Pinpoint the cell where the given text exists, returning its [x, y] midpoint coordinate. 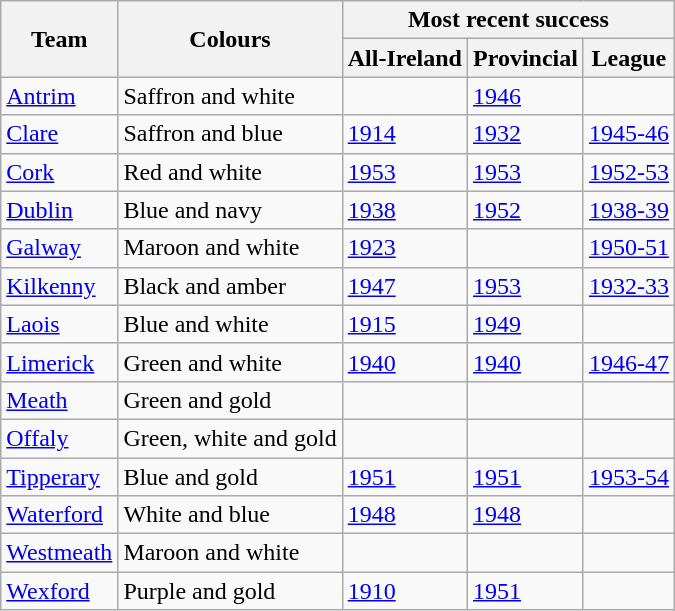
1914 [404, 134]
Dublin [60, 210]
Meath [60, 400]
Green and white [230, 362]
Saffron and blue [230, 134]
Red and white [230, 172]
Colours [230, 39]
Saffron and white [230, 96]
Clare [60, 134]
1932 [525, 134]
Kilkenny [60, 286]
1932-33 [628, 286]
Black and amber [230, 286]
Antrim [60, 96]
1910 [404, 591]
Limerick [60, 362]
Wexford [60, 591]
Westmeath [60, 553]
Cork [60, 172]
Blue and white [230, 324]
1947 [404, 286]
1923 [404, 248]
1950-51 [628, 248]
Team [60, 39]
Most recent success [508, 20]
1952-53 [628, 172]
Galway [60, 248]
1946-47 [628, 362]
Green, white and gold [230, 438]
All-Ireland [404, 58]
1945-46 [628, 134]
Purple and gold [230, 591]
Offaly [60, 438]
1949 [525, 324]
White and blue [230, 515]
Blue and gold [230, 477]
1915 [404, 324]
Blue and navy [230, 210]
1946 [525, 96]
1953-54 [628, 477]
1938 [404, 210]
League [628, 58]
Provincial [525, 58]
Tipperary [60, 477]
Laois [60, 324]
1952 [525, 210]
Waterford [60, 515]
Green and gold [230, 400]
1938-39 [628, 210]
